Search for the cell housing the specified text and yield its (X, Y) center coordinate. 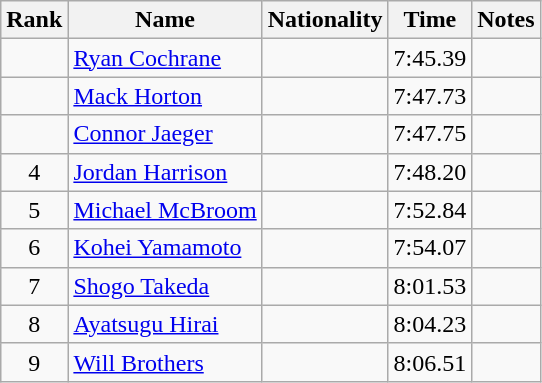
4 (34, 172)
Kohei Yamamoto (165, 248)
5 (34, 210)
Michael McBroom (165, 210)
7:48.20 (430, 172)
Mack Horton (165, 96)
Rank (34, 20)
Ryan Cochrane (165, 58)
8:04.23 (430, 324)
8:06.51 (430, 362)
9 (34, 362)
7:54.07 (430, 248)
Time (430, 20)
7 (34, 286)
6 (34, 248)
8:01.53 (430, 286)
8 (34, 324)
Jordan Harrison (165, 172)
7:45.39 (430, 58)
Nationality (325, 20)
Will Brothers (165, 362)
7:47.73 (430, 96)
7:52.84 (430, 210)
Notes (506, 20)
Name (165, 20)
Ayatsugu Hirai (165, 324)
Shogo Takeda (165, 286)
7:47.75 (430, 134)
Connor Jaeger (165, 134)
